Pinpoint the cell where the given text exists, returning its (X, Y) midpoint coordinate. 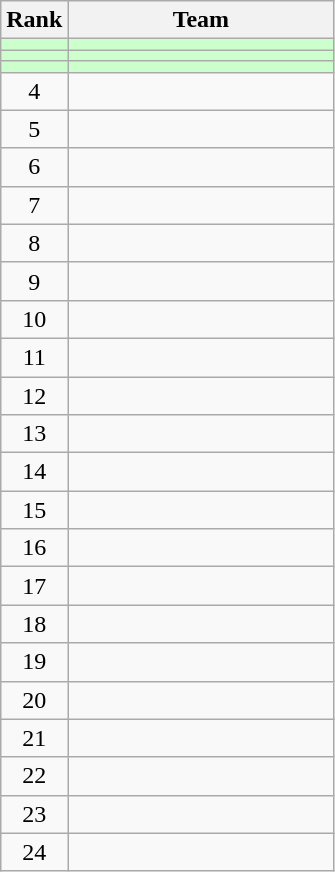
7 (34, 205)
19 (34, 662)
12 (34, 395)
5 (34, 129)
15 (34, 510)
Team (201, 20)
Rank (34, 20)
10 (34, 319)
4 (34, 91)
18 (34, 624)
8 (34, 243)
21 (34, 738)
9 (34, 281)
24 (34, 852)
11 (34, 357)
17 (34, 586)
22 (34, 776)
23 (34, 814)
13 (34, 434)
6 (34, 167)
16 (34, 548)
20 (34, 700)
14 (34, 472)
